For the text-containing cell, return its midpoint in [x, y] coordinate format. 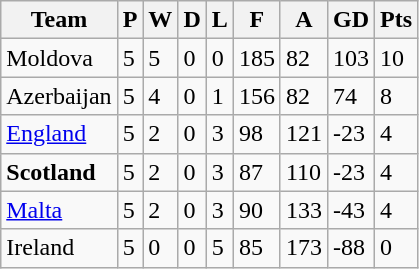
A [304, 20]
10 [396, 58]
GD [350, 20]
156 [256, 96]
Pts [396, 20]
-43 [350, 210]
121 [304, 134]
Scotland [59, 172]
1 [220, 96]
185 [256, 58]
L [220, 20]
85 [256, 248]
87 [256, 172]
98 [256, 134]
110 [304, 172]
103 [350, 58]
P [130, 20]
173 [304, 248]
133 [304, 210]
Azerbaijan [59, 96]
W [160, 20]
Malta [59, 210]
Ireland [59, 248]
D [192, 20]
Team [59, 20]
90 [256, 210]
8 [396, 96]
Moldova [59, 58]
F [256, 20]
74 [350, 96]
England [59, 134]
-88 [350, 248]
